Scan for the cell matching the given text and deliver its [X, Y] coordinate at center. 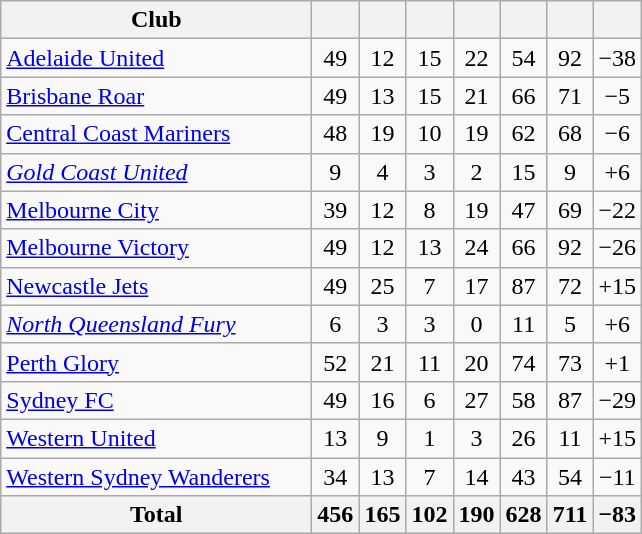
−38 [618, 58]
North Queensland Fury [156, 324]
Melbourne City [156, 210]
102 [430, 515]
39 [336, 210]
72 [570, 286]
Melbourne Victory [156, 248]
68 [570, 134]
190 [476, 515]
628 [524, 515]
Total [156, 515]
2 [476, 172]
25 [382, 286]
Gold Coast United [156, 172]
27 [476, 400]
456 [336, 515]
0 [476, 324]
47 [524, 210]
52 [336, 362]
−11 [618, 477]
4 [382, 172]
17 [476, 286]
73 [570, 362]
20 [476, 362]
34 [336, 477]
Adelaide United [156, 58]
16 [382, 400]
69 [570, 210]
Sydney FC [156, 400]
26 [524, 438]
−83 [618, 515]
74 [524, 362]
43 [524, 477]
Western United [156, 438]
22 [476, 58]
−5 [618, 96]
5 [570, 324]
8 [430, 210]
−26 [618, 248]
165 [382, 515]
Club [156, 20]
10 [430, 134]
Newcastle Jets [156, 286]
1 [430, 438]
14 [476, 477]
Perth Glory [156, 362]
48 [336, 134]
Central Coast Mariners [156, 134]
711 [570, 515]
58 [524, 400]
Western Sydney Wanderers [156, 477]
−29 [618, 400]
−6 [618, 134]
+1 [618, 362]
−22 [618, 210]
62 [524, 134]
71 [570, 96]
Brisbane Roar [156, 96]
24 [476, 248]
